Find where the given text appears and provide that cell's center as (X, Y) coordinate. 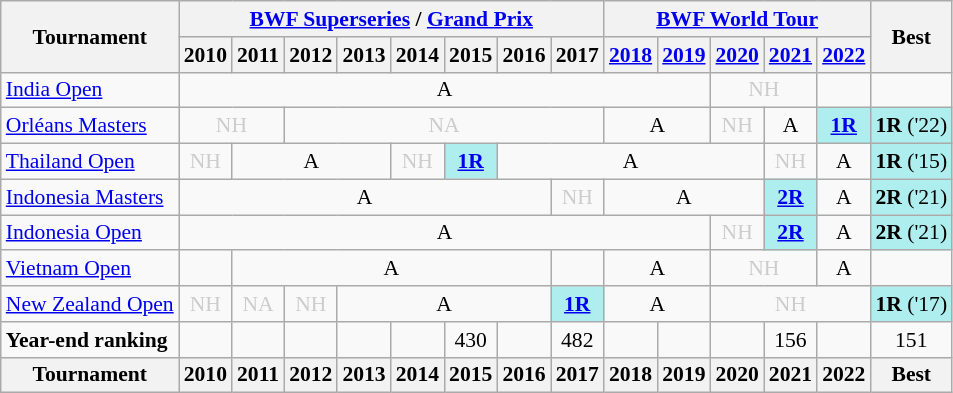
1R ('17) (911, 304)
BWF World Tour (737, 19)
1R ('15) (911, 162)
151 (911, 340)
Thailand Open (90, 162)
Indonesia Masters (90, 197)
Year-end ranking (90, 340)
482 (578, 340)
1R ('22) (911, 126)
BWF Superseries / Grand Prix (392, 19)
Vietnam Open (90, 269)
Orléans Masters (90, 126)
India Open (90, 90)
156 (790, 340)
430 (470, 340)
New Zealand Open (90, 304)
Indonesia Open (90, 233)
